Capture the cell that displays the provided text and extract its (x, y) central coordinate. 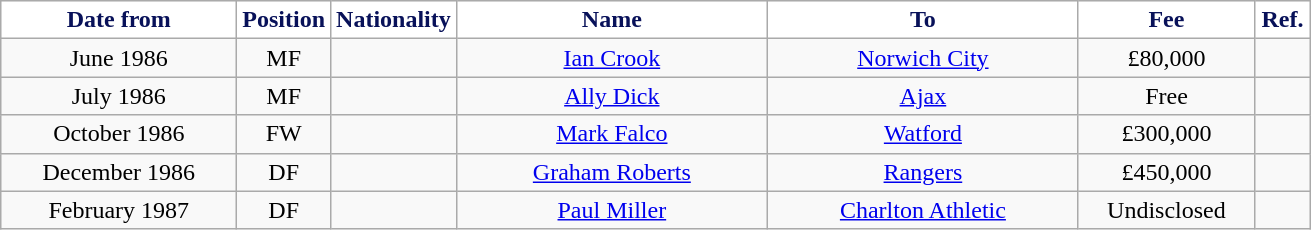
£300,000 (1166, 134)
Watford (922, 134)
Free (1166, 96)
Charlton Athletic (922, 210)
Nationality (394, 20)
FW (284, 134)
Ally Dick (612, 96)
Ajax (922, 96)
Paul Miller (612, 210)
Position (284, 20)
October 1986 (119, 134)
£80,000 (1166, 58)
Graham Roberts (612, 172)
Ian Crook (612, 58)
£450,000 (1166, 172)
Rangers (922, 172)
February 1987 (119, 210)
Date from (119, 20)
Fee (1166, 20)
To (922, 20)
Norwich City (922, 58)
Mark Falco (612, 134)
Name (612, 20)
Ref. (1282, 20)
December 1986 (119, 172)
June 1986 (119, 58)
July 1986 (119, 96)
Undisclosed (1166, 210)
